Determine the (x, y) coordinate at the center of the cell enclosing the given text.  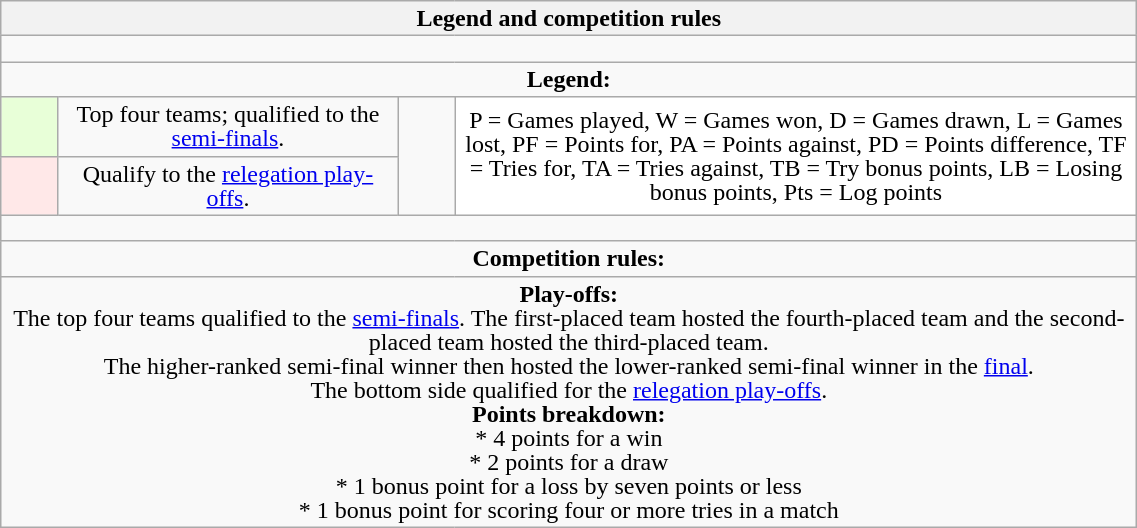
Legend: (569, 80)
Competition rules: (569, 258)
Top four teams; qualified to the semi-finals. (228, 126)
Legend and competition rules (569, 18)
Qualify to the relegation play-offs. (228, 186)
